Scan for the cell matching the given text and deliver its [X, Y] coordinate at center. 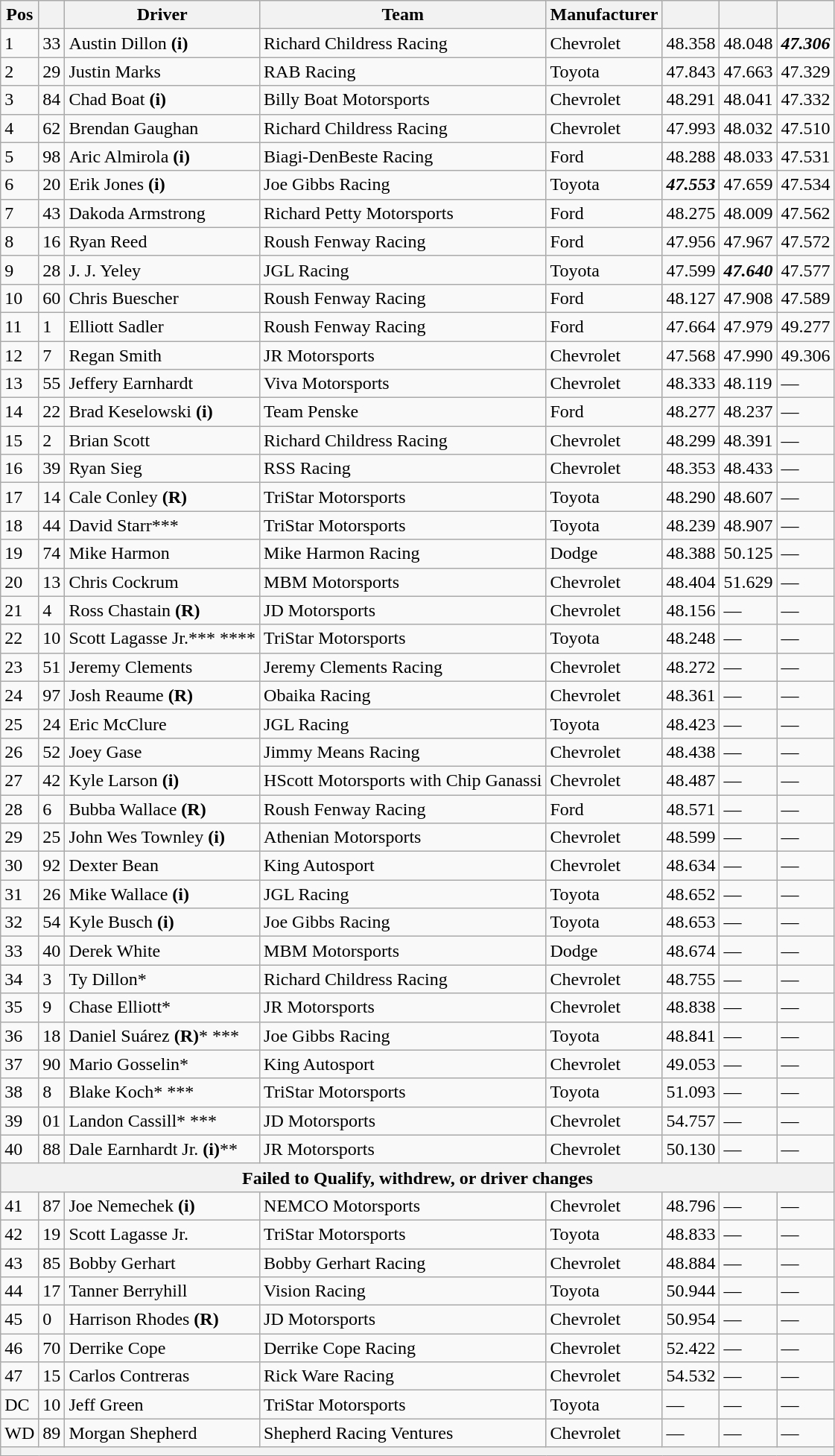
Richard Petty Motorsports [403, 213]
48.290 [691, 497]
47.659 [748, 185]
Brian Scott [162, 440]
98 [52, 156]
Justin Marks [162, 72]
Bubba Wallace (R) [162, 808]
Jeremy Clements Racing [403, 667]
48.291 [691, 100]
52 [52, 752]
11 [19, 326]
Ryan Reed [162, 241]
51.629 [748, 582]
48.634 [691, 866]
Dexter Bean [162, 866]
Biagi-DenBeste Racing [403, 156]
89 [52, 1433]
Ross Chastain (R) [162, 610]
60 [52, 298]
Bobby Gerhart [162, 1263]
48.277 [691, 412]
Shepherd Racing Ventures [403, 1433]
47.663 [748, 72]
48.358 [691, 43]
Regan Smith [162, 355]
Billy Boat Motorsports [403, 100]
Blake Koch* *** [162, 1092]
48.433 [748, 469]
0 [52, 1320]
Chris Cockrum [162, 582]
Derrike Cope [162, 1348]
48.353 [691, 469]
Erik Jones (i) [162, 185]
48.907 [748, 525]
87 [52, 1206]
48.652 [691, 894]
35 [19, 1007]
48.884 [691, 1263]
WD [19, 1433]
Daniel Suárez (R)* *** [162, 1036]
Scott Lagasse Jr.*** **** [162, 639]
47.562 [806, 213]
47.599 [691, 270]
Team Penske [403, 412]
Vision Racing [403, 1291]
97 [52, 695]
48.674 [691, 951]
Scott Lagasse Jr. [162, 1234]
Dakoda Armstrong [162, 213]
48.388 [691, 554]
62 [52, 128]
Chris Buescher [162, 298]
32 [19, 922]
48.275 [691, 213]
48.841 [691, 1036]
Kyle Busch (i) [162, 922]
74 [52, 554]
47.306 [806, 43]
47.553 [691, 185]
41 [19, 1206]
51.093 [691, 1092]
50.125 [748, 554]
48.487 [691, 780]
Landon Cassill* *** [162, 1121]
48.041 [748, 100]
54.532 [691, 1376]
Team [403, 15]
48.119 [748, 384]
Jeffery Earnhardt [162, 384]
Viva Motorsports [403, 384]
47 [19, 1376]
47.843 [691, 72]
HScott Motorsports with Chip Ganassi [403, 780]
47.990 [748, 355]
NEMCO Motorsports [403, 1206]
Manufacturer [604, 15]
Failed to Qualify, withdrew, or driver changes [417, 1177]
Chase Elliott* [162, 1007]
Dale Earnhardt Jr. (i)** [162, 1149]
38 [19, 1092]
Ryan Sieg [162, 469]
Ty Dillon* [162, 979]
Cale Conley (R) [162, 497]
46 [19, 1348]
Brendan Gaughan [162, 128]
48.404 [691, 582]
48.032 [748, 128]
36 [19, 1036]
Morgan Shepherd [162, 1433]
Chad Boat (i) [162, 100]
47.329 [806, 72]
Elliott Sadler [162, 326]
27 [19, 780]
Mike Harmon Racing [403, 554]
01 [52, 1121]
55 [52, 384]
48.127 [691, 298]
Harrison Rhodes (R) [162, 1320]
Rick Ware Racing [403, 1376]
47.572 [806, 241]
48.361 [691, 695]
48.033 [748, 156]
David Starr*** [162, 525]
47.332 [806, 100]
47.967 [748, 241]
Pos [19, 15]
47.908 [748, 298]
Mike Harmon [162, 554]
Athenian Motorsports [403, 838]
49.053 [691, 1064]
47.568 [691, 355]
48.009 [748, 213]
47.531 [806, 156]
Aric Almirola (i) [162, 156]
51 [52, 667]
48.333 [691, 384]
48.796 [691, 1206]
John Wes Townley (i) [162, 838]
47.956 [691, 241]
85 [52, 1263]
49.306 [806, 355]
90 [52, 1064]
Derrike Cope Racing [403, 1348]
84 [52, 100]
47.993 [691, 128]
47.534 [806, 185]
21 [19, 610]
49.277 [806, 326]
50.130 [691, 1149]
47.640 [748, 270]
47.664 [691, 326]
48.599 [691, 838]
48.048 [748, 43]
48.607 [748, 497]
47.979 [748, 326]
Obaika Racing [403, 695]
Joey Gase [162, 752]
48.755 [691, 979]
Jeremy Clements [162, 667]
Kyle Larson (i) [162, 780]
47.577 [806, 270]
48.237 [748, 412]
48.833 [691, 1234]
54 [52, 922]
23 [19, 667]
RSS Racing [403, 469]
Jimmy Means Racing [403, 752]
12 [19, 355]
48.239 [691, 525]
48.272 [691, 667]
48.299 [691, 440]
Josh Reaume (R) [162, 695]
48.391 [748, 440]
88 [52, 1149]
Bobby Gerhart Racing [403, 1263]
52.422 [691, 1348]
50.954 [691, 1320]
92 [52, 866]
Carlos Contreras [162, 1376]
DC [19, 1405]
5 [19, 156]
Austin Dillon (i) [162, 43]
48.438 [691, 752]
47.589 [806, 298]
48.571 [691, 808]
48.288 [691, 156]
Driver [162, 15]
48.653 [691, 922]
30 [19, 866]
54.757 [691, 1121]
Mario Gosselin* [162, 1064]
RAB Racing [403, 72]
31 [19, 894]
Joe Nemechek (i) [162, 1206]
Eric McClure [162, 724]
48.838 [691, 1007]
70 [52, 1348]
48.248 [691, 639]
Brad Keselowski (i) [162, 412]
J. J. Yeley [162, 270]
50.944 [691, 1291]
Jeff Green [162, 1405]
48.156 [691, 610]
Tanner Berryhill [162, 1291]
45 [19, 1320]
Mike Wallace (i) [162, 894]
37 [19, 1064]
Derek White [162, 951]
48.423 [691, 724]
34 [19, 979]
47.510 [806, 128]
